For the text-containing cell, return its midpoint in [x, y] coordinate format. 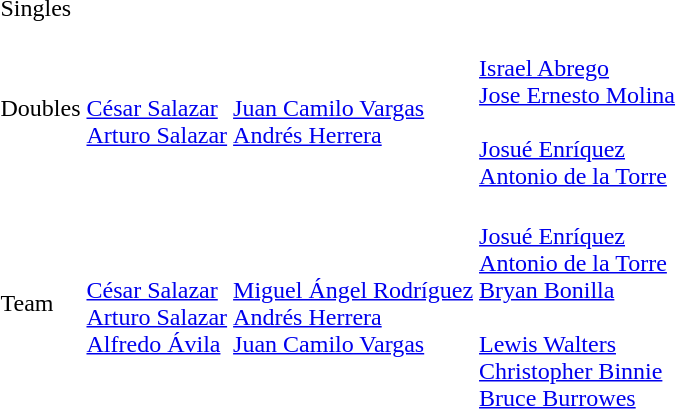
César SalazarArturo Salazar [157, 108]
Juan Camilo VargasAndrés Herrera [354, 108]
